Extract the (X, Y) coordinate from the center of the cell holding the provided text.  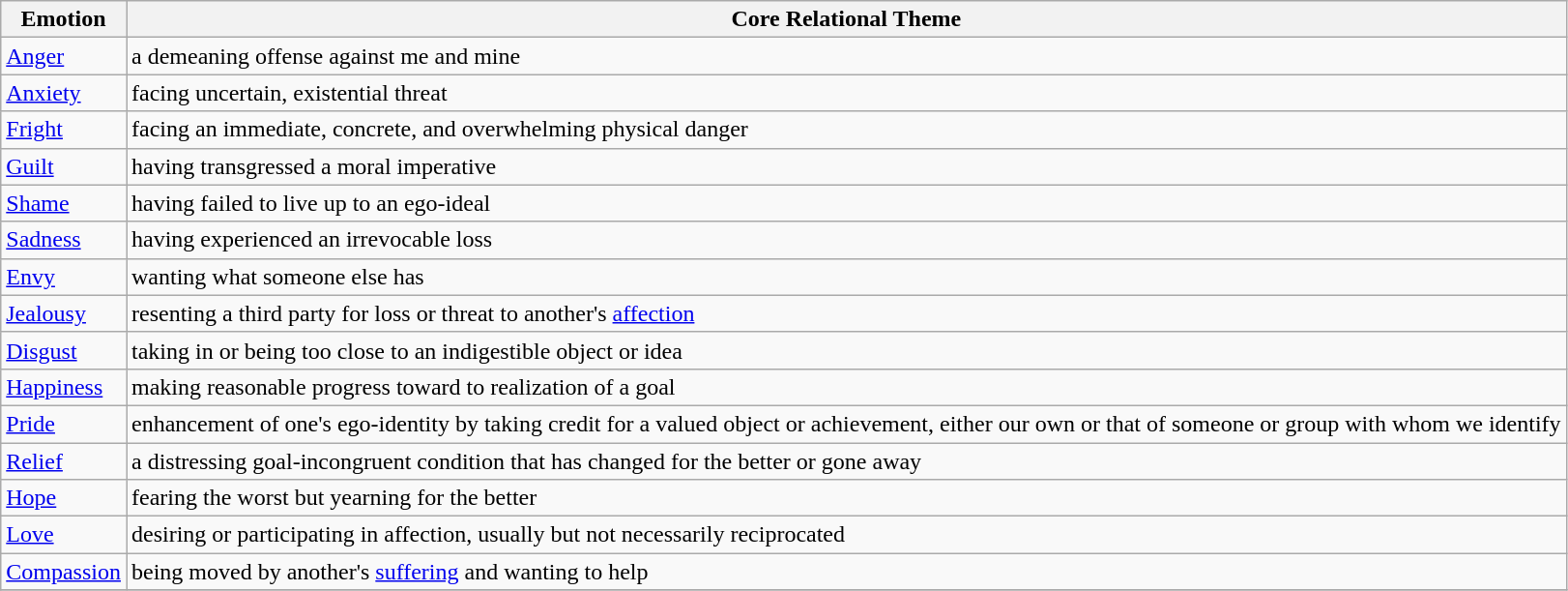
being moved by another's suffering and wanting to help (846, 572)
taking in or being too close to an indigestible object or idea (846, 350)
fearing the worst but yearning for the better (846, 498)
Sadness (64, 240)
Guilt (64, 166)
Shame (64, 203)
a distressing goal-incongruent condition that has changed for the better or gone away (846, 461)
having experienced an irrevocable loss (846, 240)
resenting a third party for loss or threat to another's affection (846, 313)
Hope (64, 498)
Core Relational Theme (846, 19)
Relief (64, 461)
Fright (64, 130)
Happiness (64, 387)
having transgressed a moral imperative (846, 166)
making reasonable progress toward to realization of a goal (846, 387)
facing an immediate, concrete, and overwhelming physical danger (846, 130)
Anger (64, 56)
Jealousy (64, 313)
Anxiety (64, 93)
desiring or participating in affection, usually but not necessarily reciprocated (846, 535)
Emotion (64, 19)
Disgust (64, 350)
facing uncertain, existential threat (846, 93)
a demeaning offense against me and mine (846, 56)
Compassion (64, 572)
wanting what someone else has (846, 277)
Pride (64, 424)
Love (64, 535)
having failed to live up to an ego-ideal (846, 203)
Envy (64, 277)
